Detect which cell encompasses the target text, then output its (x, y) center coordinate. 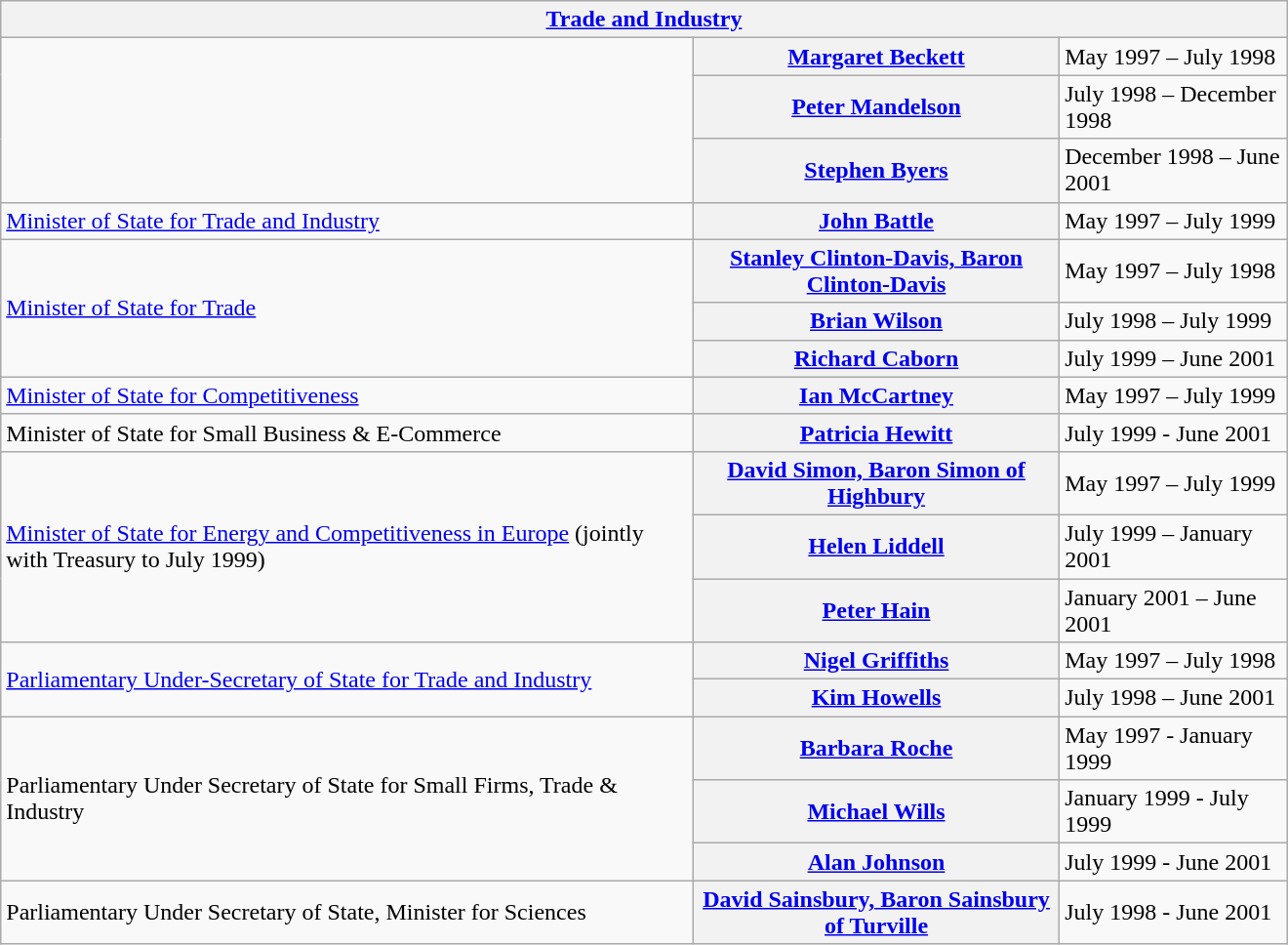
Peter Mandelson (876, 107)
David Simon, Baron Simon of Highbury (876, 482)
Peter Hain (876, 609)
December 1998 – June 2001 (1174, 170)
Minister of State for Trade and Industry (347, 221)
Minister of State for Trade (347, 308)
Parliamentary Under Secretary of State for Small Firms, Trade & Industry (347, 799)
Minister of State for Energy and Competitiveness in Europe (jointly with Treasury to July 1999) (347, 547)
Minister of State for Competitiveness (347, 395)
Ian McCartney (876, 395)
Patricia Hewitt (876, 432)
Parliamentary Under-Secretary of State for Trade and Industry (347, 679)
Nigel Griffiths (876, 661)
July 1999 – June 2001 (1174, 358)
July 1998 – July 1999 (1174, 321)
Trade and Industry (644, 20)
January 2001 – June 2001 (1174, 609)
July 1998 – June 2001 (1174, 698)
John Battle (876, 221)
Alan Johnson (876, 862)
July 1999 – January 2001 (1174, 547)
David Sainsbury, Baron Sainsbury of Turville (876, 912)
Minister of State for Small Business & E-Commerce (347, 432)
Helen Liddell (876, 547)
May 1997 - January 1999 (1174, 748)
Parliamentary Under Secretary of State, Minister for Sciences (347, 912)
Richard Caborn (876, 358)
July 1998 - June 2001 (1174, 912)
January 1999 - July 1999 (1174, 812)
Michael Wills (876, 812)
July 1998 – December 1998 (1174, 107)
Brian Wilson (876, 321)
Barbara Roche (876, 748)
Kim Howells (876, 698)
Margaret Beckett (876, 57)
Stanley Clinton-Davis, Baron Clinton-Davis (876, 271)
Stephen Byers (876, 170)
